Locate the cell with the specified text and output its (X, Y) center coordinate. 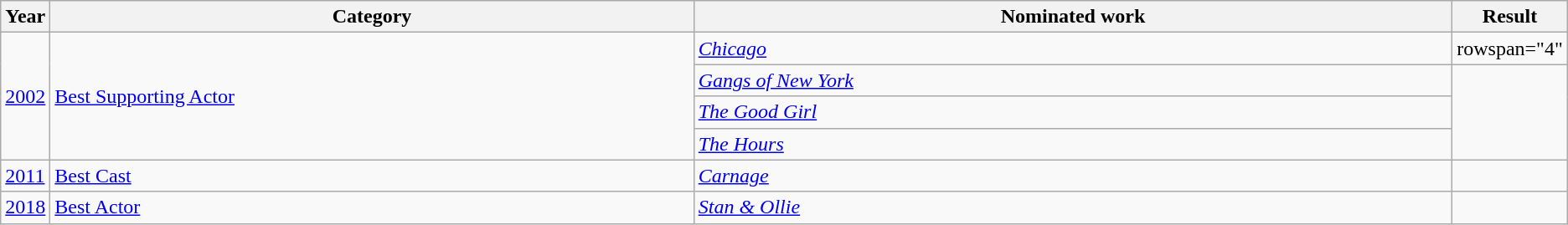
rowspan="4" (1510, 49)
Best Cast (372, 176)
Chicago (1072, 49)
Carnage (1072, 176)
The Good Girl (1072, 112)
2002 (25, 96)
Gangs of New York (1072, 80)
Best Actor (372, 207)
The Hours (1072, 144)
2018 (25, 207)
Stan & Ollie (1072, 207)
2011 (25, 176)
Best Supporting Actor (372, 96)
Result (1510, 17)
Nominated work (1072, 17)
Year (25, 17)
Category (372, 17)
